Determine the (X, Y) coordinate at the center of the cell enclosing the given text.  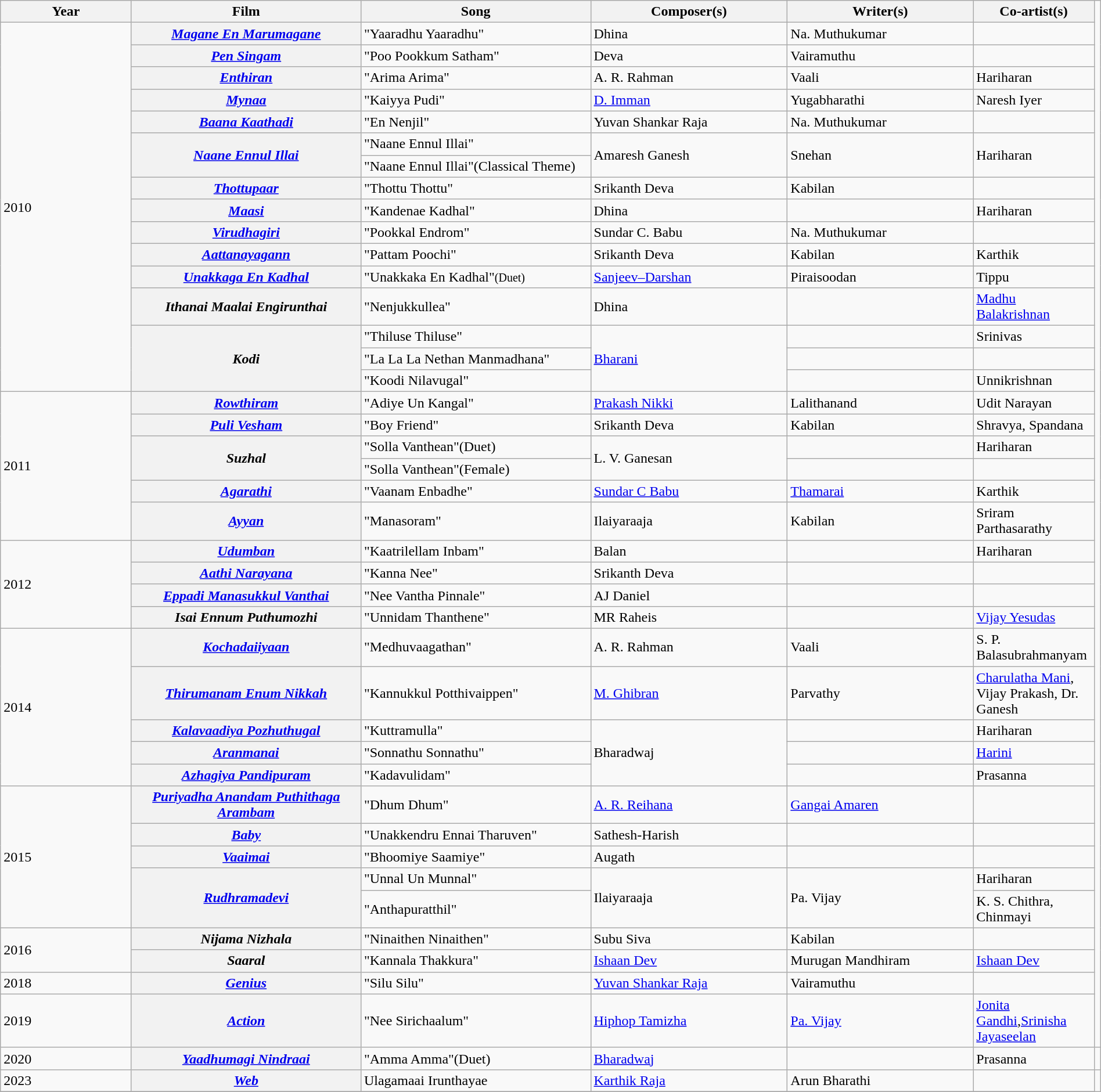
2020 (66, 1058)
"Poo Pookkum Satham" (476, 56)
2014 (66, 707)
Puli Vesham (246, 425)
"Nee Sirichaalum" (476, 1021)
Thottupaar (246, 188)
"Unakkendru Ennai Tharuven" (476, 835)
2012 (66, 584)
"Naane Ennul Illai" (476, 144)
Thamarai (880, 491)
"Silu Silu" (476, 983)
"Adiye Un Kangal" (476, 403)
"La La La Nethan Manmadhana" (476, 359)
Baby (246, 835)
Sundar C. Babu (689, 232)
"Kaiyya Pudi" (476, 100)
M. Ghibran (689, 693)
Rowthiram (246, 403)
"Nee Vantha Pinnale" (476, 595)
Song (476, 12)
L. V. Ganesan (689, 458)
Srinivas (1034, 337)
2023 (66, 1080)
2019 (66, 1021)
"Kadavulidam" (476, 775)
Gangai Amaren (880, 805)
Enthiran (246, 78)
K. S. Chithra, Chinmayi (1034, 909)
Aranmanai (246, 753)
"Yaaradhu Yaaradhu" (476, 34)
Unnikrishnan (1034, 381)
Mynaa (246, 100)
D. Imman (689, 100)
Nijama Nizhala (246, 939)
"Unakkaka En Kadhal"(Duet) (476, 277)
"Manasoram" (476, 521)
Ulagamaai Irunthayae (476, 1080)
Harini (1034, 753)
"Koodi Nilavugal" (476, 381)
Murugan Mandhiram (880, 961)
Year (66, 12)
"Pookkal Endrom" (476, 232)
"En Nenjil" (476, 122)
MR Raheis (689, 617)
Unakkaga En Kadhal (246, 277)
"Arima Arima" (476, 78)
"Ninaithen Ninaithen" (476, 939)
Ithanai Maalai Engirunthai (246, 307)
"Unnidam Thanthene" (476, 617)
"Kuttramulla" (476, 731)
Deva (689, 56)
Aathi Narayana (246, 573)
"Thottu Thottu" (476, 188)
Arun Bharathi (880, 1080)
Kalavaadiya Pozhuthugal (246, 731)
"Thiluse Thiluse" (476, 337)
Vijay Yesudas (1034, 617)
Thirumanam Enum Nikkah (246, 693)
Kochadaiiyaan (246, 647)
Sathesh-Harish (689, 835)
"Kandenae Kadhal" (476, 210)
Rudhramadevi (246, 898)
2016 (66, 950)
Lalithanand (880, 403)
"Boy Friend" (476, 425)
Amaresh Ganesh (689, 155)
Parvathy (880, 693)
"Solla Vanthean"(Female) (476, 469)
"Anthapuratthil" (476, 909)
Maasi (246, 210)
"Amma Amma"(Duet) (476, 1058)
"Nenjukkullea" (476, 307)
Action (246, 1021)
Udit Narayan (1034, 403)
Virudhagiri (246, 232)
Bharani (689, 359)
Genius (246, 983)
"Bhoomiye Saamiye" (476, 857)
Film (246, 12)
Eppadi Manasukkul Vanthai (246, 595)
Agarathi (246, 491)
Sriram Parthasarathy (1034, 521)
2010 (66, 207)
Ayyan (246, 521)
Writer(s) (880, 12)
Web (246, 1080)
Naane Ennul Illai (246, 155)
Naresh Iyer (1034, 100)
Pen Singam (246, 56)
"Dhum Dhum" (476, 805)
"Pattam Poochi" (476, 254)
Baana Kaathadi (246, 122)
"Naane Ennul Illai"(Classical Theme) (476, 166)
"Vaanam Enbadhe" (476, 491)
Isai Ennum Puthumozhi (246, 617)
Vaaimai (246, 857)
"Kaatrilellam Inbam" (476, 551)
Saaral (246, 961)
Yugabharathi (880, 100)
Sanjeev–Darshan (689, 277)
Karthik Raja (689, 1080)
Suzhal (246, 458)
Subu Siva (689, 939)
Aattanayagann (246, 254)
2015 (66, 857)
Magane En Marumagane (246, 34)
"Solla Vanthean"(Duet) (476, 447)
A. R. Reihana (689, 805)
Puriyadha Anandam Puthithaga Arambam (246, 805)
AJ Daniel (689, 595)
"Kanna Nee" (476, 573)
Yaadhumagi Nindraai (246, 1058)
2018 (66, 983)
Sundar C Babu (689, 491)
Augath (689, 857)
Azhagiya Pandipuram (246, 775)
Co-artist(s) (1034, 12)
2011 (66, 466)
Tippu (1034, 277)
"Medhuvaagathan" (476, 647)
"Unnal Un Munnal" (476, 879)
Charulatha Mani, Vijay Prakash, Dr. Ganesh (1034, 693)
Shravya, Spandana (1034, 425)
Composer(s) (689, 12)
Kodi (246, 359)
Udumban (246, 551)
Piraisoodan (880, 277)
Jonita Gandhi,Srinisha Jayaseelan (1034, 1021)
S. P. Balasubrahmanyam (1034, 647)
Prakash Nikki (689, 403)
Madhu Balakrishnan (1034, 307)
"Kannala Thakkura" (476, 961)
Balan (689, 551)
Snehan (880, 155)
"Sonnathu Sonnathu" (476, 753)
"Kannukkul Potthivaippen" (476, 693)
Hiphop Tamizha (689, 1021)
